For the text-containing cell, return its midpoint in [X, Y] coordinate format. 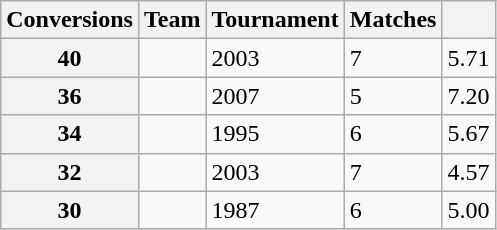
Conversions [70, 20]
5.71 [468, 58]
5 [393, 96]
4.57 [468, 172]
5.00 [468, 210]
5.67 [468, 134]
7.20 [468, 96]
1995 [275, 134]
34 [70, 134]
Tournament [275, 20]
40 [70, 58]
Team [172, 20]
Matches [393, 20]
2007 [275, 96]
32 [70, 172]
36 [70, 96]
1987 [275, 210]
30 [70, 210]
